Pinpoint the cell where the given text exists, returning its [x, y] midpoint coordinate. 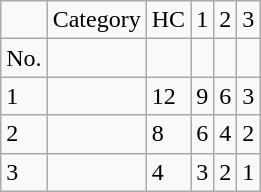
No. [24, 58]
HC [168, 20]
8 [168, 134]
Category [96, 20]
9 [202, 96]
12 [168, 96]
